Return the (x, y) coordinate for the center point of the cell that contains the specified text.  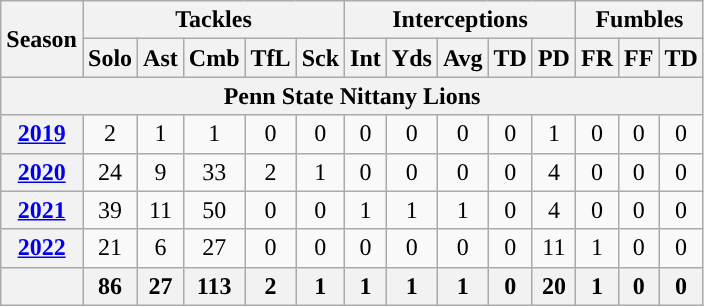
Fumbles (639, 20)
39 (110, 210)
Ast (161, 58)
Int (366, 58)
Avg (462, 58)
86 (110, 286)
Season (42, 39)
Interceptions (460, 20)
Cmb (214, 58)
2019 (42, 134)
2021 (42, 210)
20 (554, 286)
Penn State Nittany Lions (352, 96)
24 (110, 172)
TfL (270, 58)
2020 (42, 172)
Sck (320, 58)
Solo (110, 58)
113 (214, 286)
Tackles (213, 20)
9 (161, 172)
FR (596, 58)
21 (110, 248)
6 (161, 248)
PD (554, 58)
50 (214, 210)
2022 (42, 248)
FF (639, 58)
Yds (412, 58)
33 (214, 172)
